Pinpoint the cell where the given text exists, returning its [x, y] midpoint coordinate. 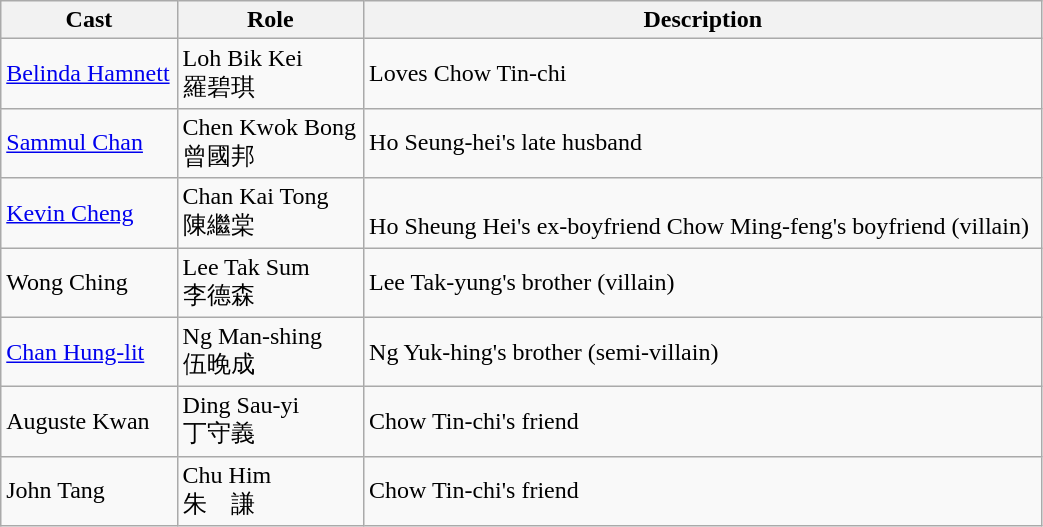
Cast [89, 20]
Ho Sheung Hei's ex-boyfriend Chow Ming-feng's boyfriend (villain) [704, 213]
Sammul Chan [89, 143]
Chu Him朱 謙 [270, 491]
Auguste Kwan [89, 422]
Ng Yuk-hing's brother (semi-villain) [704, 352]
Loves Chow Tin-chi [704, 74]
Chan Kai Tong陳繼棠 [270, 213]
Kevin Cheng [89, 213]
Lee Tak-yung's brother (villain) [704, 283]
Ding Sau-yi丁守義 [270, 422]
Chan Hung-lit [89, 352]
Loh Bik Kei羅碧琪 [270, 74]
Wong Ching [89, 283]
Chen Kwok Bong曾國邦 [270, 143]
Description [704, 20]
Lee Tak Sum李德森 [270, 283]
John Tang [89, 491]
Ho Seung-hei's late husband [704, 143]
Ng Man-shing伍晚成 [270, 352]
Role [270, 20]
Belinda Hamnett [89, 74]
